From the cell containing the given text, extract its center point as [X, Y] coordinate. 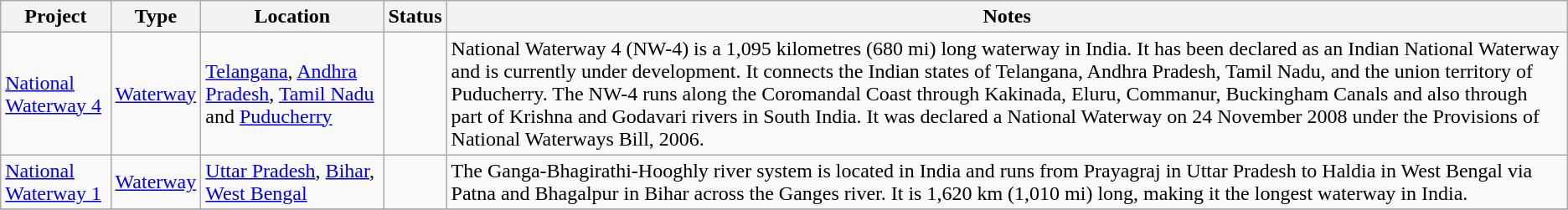
National Waterway 1 [55, 182]
National Waterway 4 [55, 94]
Notes [1007, 17]
Uttar Pradesh, Bihar, West Bengal [292, 182]
Type [156, 17]
Telangana, Andhra Pradesh, Tamil Nadu and Puducherry [292, 94]
Status [415, 17]
Location [292, 17]
Project [55, 17]
